Search for the cell housing the specified text and yield its (x, y) center coordinate. 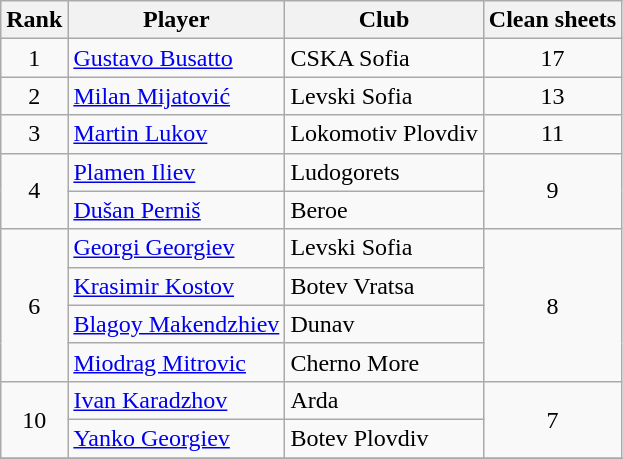
1 (34, 58)
Clean sheets (552, 20)
4 (34, 191)
Dušan Perniš (176, 210)
Dunav (384, 324)
Blagoy Makendzhiev (176, 324)
11 (552, 134)
Lokomotiv Plovdiv (384, 134)
Arda (384, 400)
2 (34, 96)
8 (552, 305)
CSKA Sofia (384, 58)
Ludogorets (384, 172)
Yanko Georgiev (176, 438)
13 (552, 96)
6 (34, 305)
Georgi Georgiev (176, 248)
Beroe (384, 210)
Gustavo Busatto (176, 58)
Milan Mijatović (176, 96)
Cherno More (384, 362)
10 (34, 419)
Ivan Karadzhov (176, 400)
Botev Vratsa (384, 286)
Rank (34, 20)
7 (552, 419)
Botev Plovdiv (384, 438)
Miodrag Mitrovic (176, 362)
9 (552, 191)
Martin Lukov (176, 134)
Plamen Iliev (176, 172)
Krasimir Kostov (176, 286)
Player (176, 20)
17 (552, 58)
Club (384, 20)
3 (34, 134)
